Locate the cell with the specified text and output its [x, y] center coordinate. 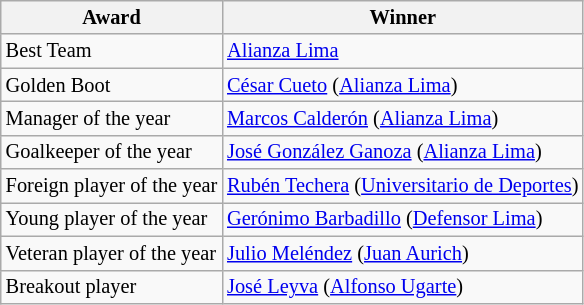
Manager of the year [112, 118]
Winner [402, 17]
Young player of the year [112, 219]
Golden Boot [112, 85]
José González Ganoza (Alianza Lima) [402, 152]
Goalkeeper of the year [112, 152]
Breakout player [112, 287]
Alianza Lima [402, 51]
Award [112, 17]
Julio Meléndez (Juan Aurich) [402, 253]
Rubén Techera (Universitario de Deportes) [402, 186]
Veteran player of the year [112, 253]
Gerónimo Barbadillo (Defensor Lima) [402, 219]
César Cueto (Alianza Lima) [402, 85]
Best Team [112, 51]
Marcos Calderón (Alianza Lima) [402, 118]
Foreign player of the year [112, 186]
José Leyva (Alfonso Ugarte) [402, 287]
